Search for the cell housing the specified text and yield its (X, Y) center coordinate. 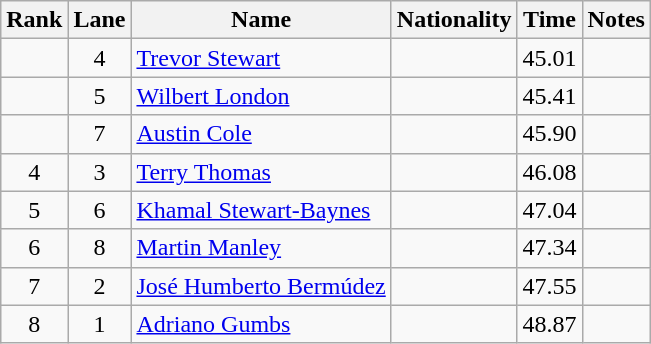
1 (100, 324)
47.34 (550, 248)
Rank (34, 20)
47.04 (550, 210)
Wilbert London (261, 96)
Notes (616, 20)
48.87 (550, 324)
Name (261, 20)
Khamal Stewart-Baynes (261, 210)
46.08 (550, 172)
Trevor Stewart (261, 58)
45.41 (550, 96)
45.90 (550, 134)
Nationality (454, 20)
2 (100, 286)
Martin Manley (261, 248)
Adriano Gumbs (261, 324)
Time (550, 20)
45.01 (550, 58)
Lane (100, 20)
47.55 (550, 286)
3 (100, 172)
Austin Cole (261, 134)
José Humberto Bermúdez (261, 286)
Terry Thomas (261, 172)
